Determine the [x, y] coordinate at the center of the cell enclosing the given text.  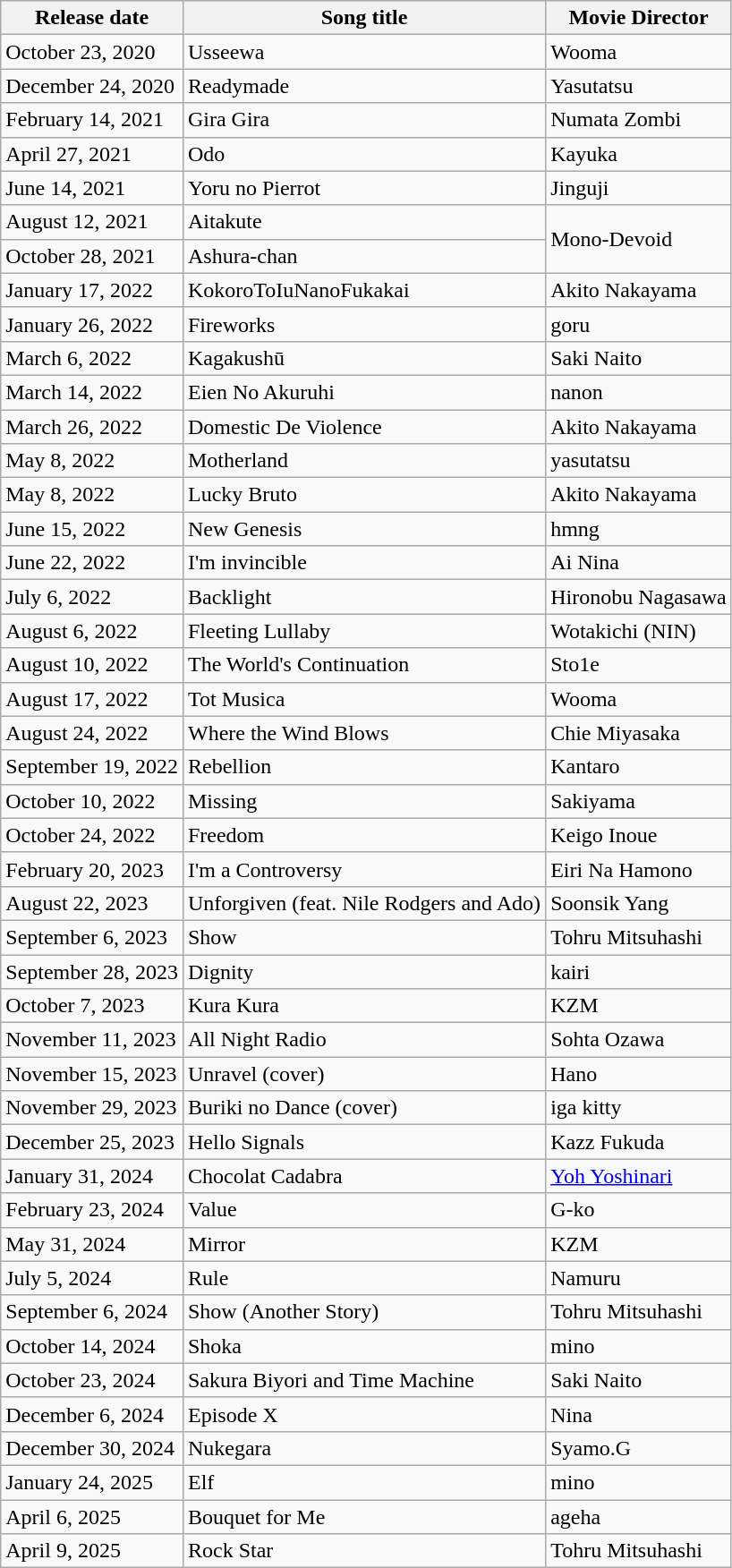
Fireworks [363, 324]
Buriki no Dance (cover) [363, 1108]
February 14, 2021 [92, 120]
Eien No Akuruhi [363, 392]
August 22, 2023 [92, 903]
February 20, 2023 [92, 869]
Release date [92, 18]
I'm a Controversy [363, 869]
October 10, 2022 [92, 801]
Yoru no Pierrot [363, 188]
Lucky Bruto [363, 495]
August 24, 2022 [92, 733]
Show (Another Story) [363, 1312]
I'm invincible [363, 563]
Numata Zombi [639, 120]
Tot Musica [363, 699]
Fleeting Lullaby [363, 631]
February 23, 2024 [92, 1210]
January 24, 2025 [92, 1482]
Eiri Na Hamono [639, 869]
December 30, 2024 [92, 1448]
Mirror [363, 1244]
Chocolat Cadabra [363, 1176]
October 14, 2024 [92, 1346]
Bouquet for Me [363, 1517]
Song title [363, 18]
kairi [639, 971]
Odo [363, 154]
Kura Kura [363, 1006]
nanon [639, 392]
Aitakute [363, 222]
goru [639, 324]
hmng [639, 529]
Unforgiven (feat. Nile Rodgers and Ado) [363, 903]
Readymade [363, 86]
Dignity [363, 971]
Nukegara [363, 1448]
Ashura-chan [363, 256]
All Night Radio [363, 1040]
Kantaro [639, 767]
Hironobu Nagasawa [639, 597]
Yasutatsu [639, 86]
Syamo.G [639, 1448]
Sakiyama [639, 801]
September 6, 2023 [92, 937]
March 6, 2022 [92, 358]
Freedom [363, 835]
June 14, 2021 [92, 188]
April 9, 2025 [92, 1551]
G-ko [639, 1210]
June 22, 2022 [92, 563]
October 28, 2021 [92, 256]
April 6, 2025 [92, 1517]
New Genesis [363, 529]
November 29, 2023 [92, 1108]
Hano [639, 1074]
November 11, 2023 [92, 1040]
Kagakushū [363, 358]
Sohta Ozawa [639, 1040]
Jinguji [639, 188]
Rebellion [363, 767]
Shoka [363, 1346]
December 25, 2023 [92, 1142]
Value [363, 1210]
Mono-Devoid [639, 239]
October 24, 2022 [92, 835]
Episode X [363, 1414]
March 14, 2022 [92, 392]
Kayuka [639, 154]
Elf [363, 1482]
October 23, 2024 [92, 1380]
Gira Gira [363, 120]
Yoh Yoshinari [639, 1176]
Rule [363, 1278]
Kazz Fukuda [639, 1142]
September 19, 2022 [92, 767]
Namuru [639, 1278]
Show [363, 937]
December 24, 2020 [92, 86]
Soonsik Yang [639, 903]
September 6, 2024 [92, 1312]
iga kitty [639, 1108]
Rock Star [363, 1551]
August 17, 2022 [92, 699]
Where the Wind Blows [363, 733]
May 31, 2024 [92, 1244]
The World's Continuation [363, 665]
November 15, 2023 [92, 1074]
Hello Signals [363, 1142]
June 15, 2022 [92, 529]
March 26, 2022 [92, 427]
ageha [639, 1517]
January 31, 2024 [92, 1176]
Unravel (cover) [363, 1074]
Keigo Inoue [639, 835]
Sakura Biyori and Time Machine [363, 1380]
January 26, 2022 [92, 324]
August 6, 2022 [92, 631]
Usseewa [363, 52]
April 27, 2021 [92, 154]
Sto1e [639, 665]
Wotakichi (NIN) [639, 631]
January 17, 2022 [92, 290]
July 6, 2022 [92, 597]
Missing [363, 801]
October 7, 2023 [92, 1006]
Nina [639, 1414]
Backlight [363, 597]
KokoroToIuNanoFukakai [363, 290]
September 28, 2023 [92, 971]
yasutatsu [639, 461]
Ai Nina [639, 563]
December 6, 2024 [92, 1414]
Movie Director [639, 18]
Motherland [363, 461]
July 5, 2024 [92, 1278]
Chie Miyasaka [639, 733]
Domestic De Violence [363, 427]
August 10, 2022 [92, 665]
August 12, 2021 [92, 222]
October 23, 2020 [92, 52]
